Detect which cell encompasses the target text, then output its (X, Y) center coordinate. 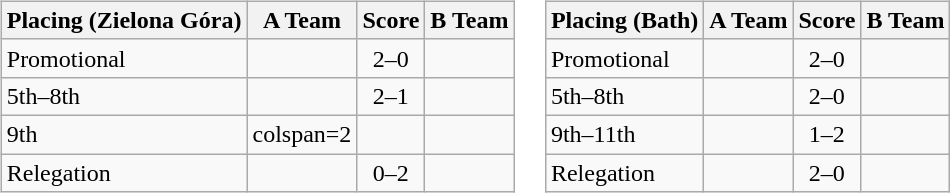
colspan=2 (302, 134)
Placing (Bath) (624, 20)
Placing (Zielona Góra) (124, 20)
0–2 (391, 173)
9th–11th (624, 134)
2–1 (391, 96)
1–2 (827, 134)
9th (124, 134)
